Find where the given text appears and provide that cell's center as [X, Y] coordinate. 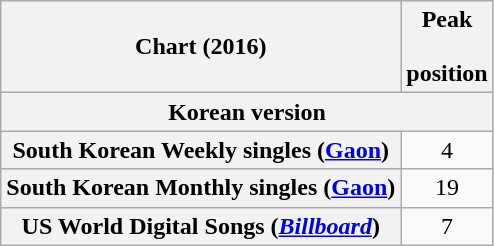
Peakposition [447, 47]
7 [447, 226]
4 [447, 150]
Chart (2016) [201, 47]
19 [447, 188]
US World Digital Songs (Billboard) [201, 226]
South Korean Monthly singles (Gaon) [201, 188]
South Korean Weekly singles (Gaon) [201, 150]
Korean version [247, 112]
